Detect which cell encompasses the target text, then output its (x, y) center coordinate. 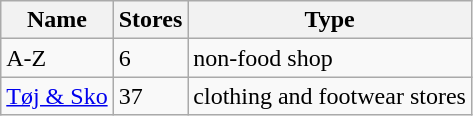
A-Z (57, 58)
Name (57, 20)
6 (150, 58)
37 (150, 96)
Tøj & Sko (57, 96)
clothing and footwear stores (330, 96)
non-food shop (330, 58)
Type (330, 20)
Stores (150, 20)
